Identify which cell holds the provided text, then report its (x, y) central coordinate. 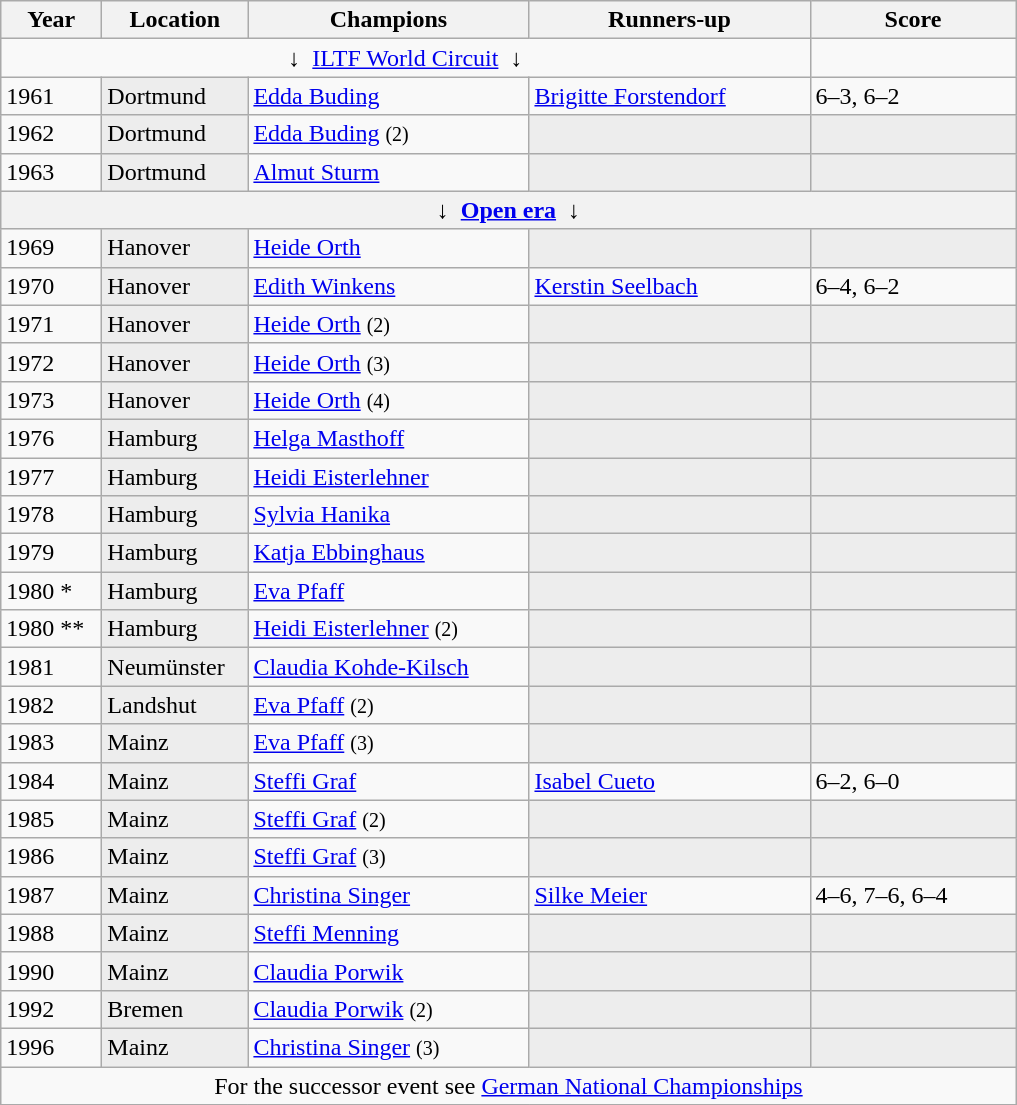
Heide Orth (3) (388, 362)
1986 (52, 857)
1962 (52, 134)
Score (913, 20)
Neumünster (175, 667)
1963 (52, 172)
4–6, 7–6, 6–4 (913, 895)
1971 (52, 324)
Eva Pfaff (388, 591)
Isabel Cueto (670, 781)
Steffi Graf (2) (388, 819)
Brigitte Forstendorf (670, 96)
1981 (52, 667)
1988 (52, 933)
Christina Singer (388, 895)
Claudia Kohde-Kilsch (388, 667)
Landshut (175, 705)
Champions (388, 20)
6–3, 6–2 (913, 96)
1969 (52, 248)
1973 (52, 400)
1980 ** (52, 629)
Edda Buding (388, 96)
1979 (52, 553)
Almut Sturm (388, 172)
For the successor event see German National Championships (508, 1085)
1992 (52, 1009)
1978 (52, 515)
1961 (52, 96)
Katja Ebbinghaus (388, 553)
Steffi Menning (388, 933)
↓ ILTF World Circuit ↓ (406, 58)
6–4, 6–2 (913, 286)
Heide Orth (388, 248)
Eva Pfaff (2) (388, 705)
Claudia Porwik (388, 971)
Heide Orth (4) (388, 400)
1972 (52, 362)
Silke Meier (670, 895)
Christina Singer (3) (388, 1047)
Edda Buding (2) (388, 134)
Year (52, 20)
Heidi Eisterlehner (2) (388, 629)
1987 (52, 895)
Location (175, 20)
Claudia Porwik (2) (388, 1009)
Heide Orth (2) (388, 324)
Steffi Graf (388, 781)
Kerstin Seelbach (670, 286)
Eva Pfaff (3) (388, 743)
Steffi Graf (3) (388, 857)
1996 (52, 1047)
1984 (52, 781)
1985 (52, 819)
6–2, 6–0 (913, 781)
1980 * (52, 591)
1983 (52, 743)
Heidi Eisterlehner (388, 477)
Runners-up (670, 20)
Sylvia Hanika (388, 515)
1982 (52, 705)
↓ Open era ↓ (508, 210)
Helga Masthoff (388, 438)
1976 (52, 438)
Bremen (175, 1009)
Edith Winkens (388, 286)
1970 (52, 286)
1990 (52, 971)
1977 (52, 477)
